Pinpoint the cell where the given text exists, returning its [X, Y] midpoint coordinate. 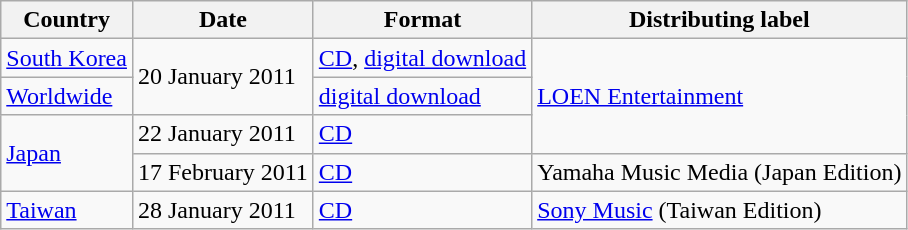
digital download [422, 96]
Sony Music (Taiwan Edition) [720, 210]
20 January 2011 [222, 77]
Date [222, 20]
Distributing label [720, 20]
17 February 2011 [222, 172]
Taiwan [67, 210]
Worldwide [67, 96]
South Korea [67, 58]
LOEN Entertainment [720, 96]
Country [67, 20]
CD, digital download [422, 58]
22 January 2011 [222, 134]
Yamaha Music Media (Japan Edition) [720, 172]
28 January 2011 [222, 210]
Japan [67, 153]
Format [422, 20]
